From the cell containing the given text, extract its center point as (x, y) coordinate. 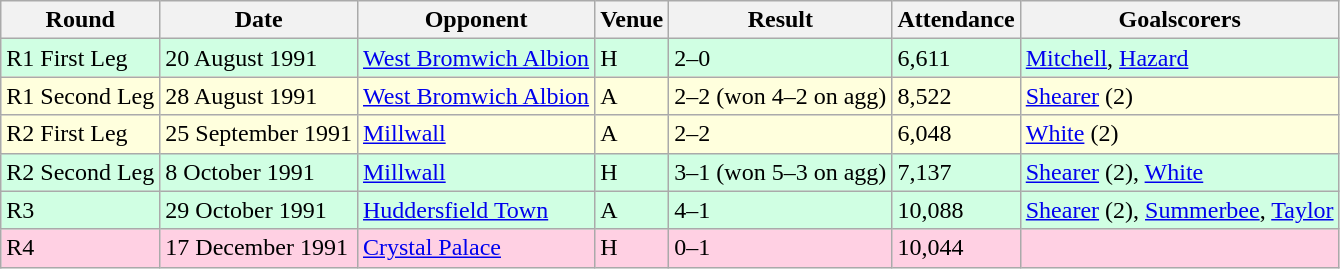
17 December 1991 (259, 248)
Crystal Palace (476, 248)
Date (259, 20)
R2 First Leg (80, 134)
8,522 (956, 96)
2–2 (780, 134)
20 August 1991 (259, 58)
Shearer (2), Summerbee, Taylor (1180, 210)
Opponent (476, 20)
2–0 (780, 58)
6,048 (956, 134)
10,044 (956, 248)
10,088 (956, 210)
Attendance (956, 20)
Mitchell, Hazard (1180, 58)
R3 (80, 210)
Result (780, 20)
Huddersfield Town (476, 210)
28 August 1991 (259, 96)
7,137 (956, 172)
R4 (80, 248)
0–1 (780, 248)
8 October 1991 (259, 172)
Goalscorers (1180, 20)
4–1 (780, 210)
2–2 (won 4–2 on agg) (780, 96)
R1 Second Leg (80, 96)
White (2) (1180, 134)
R2 Second Leg (80, 172)
Venue (632, 20)
3–1 (won 5–3 on agg) (780, 172)
25 September 1991 (259, 134)
29 October 1991 (259, 210)
Round (80, 20)
R1 First Leg (80, 58)
Shearer (2), White (1180, 172)
6,611 (956, 58)
Shearer (2) (1180, 96)
